Extract the (x, y) coordinate from the center of the cell holding the provided text.  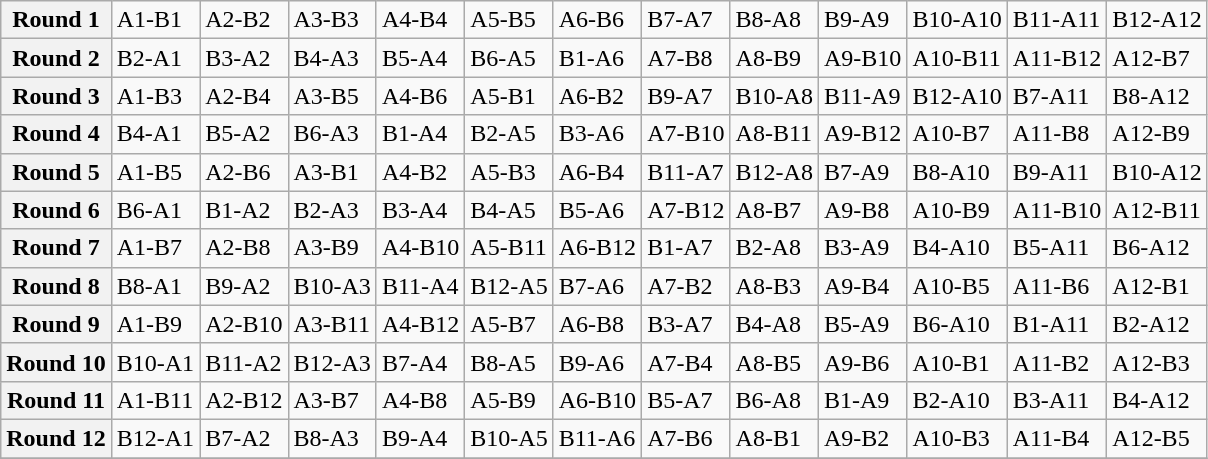
B10-A3 (332, 286)
A9-B4 (862, 286)
A7-B12 (686, 210)
A4-B10 (420, 248)
B5-A6 (597, 210)
B12-A8 (774, 172)
A8-B1 (774, 438)
A4-B12 (420, 324)
A2-B4 (244, 96)
B6-A1 (155, 210)
Round 4 (56, 134)
Round 11 (56, 400)
B12-A1 (155, 438)
B6-A3 (332, 134)
B6-A12 (1157, 248)
A2-B6 (244, 172)
B8-A12 (1157, 96)
A5-B11 (509, 248)
A11-B8 (1057, 134)
A1-B11 (155, 400)
B1-A9 (862, 400)
B11-A7 (686, 172)
B12-A3 (332, 362)
B5-A2 (244, 134)
Round 10 (56, 362)
B5-A4 (420, 58)
A7-B6 (686, 438)
A3-B1 (332, 172)
B8-A5 (509, 362)
B4-A8 (774, 324)
A12-B1 (1157, 286)
B7-A2 (244, 438)
B8-A8 (774, 20)
A5-B9 (509, 400)
A11-B6 (1057, 286)
B1-A2 (244, 210)
A8-B11 (774, 134)
A6-B2 (597, 96)
A3-B11 (332, 324)
B1-A4 (420, 134)
A12-B3 (1157, 362)
A12-B11 (1157, 210)
B2-A1 (155, 58)
B10-A10 (957, 20)
A11-B4 (1057, 438)
B1-A11 (1057, 324)
B8-A1 (155, 286)
A2-B12 (244, 400)
A5-B1 (509, 96)
B11-A6 (597, 438)
A7-B2 (686, 286)
A2-B2 (244, 20)
B3-A11 (1057, 400)
B5-A7 (686, 400)
B6-A10 (957, 324)
A6-B4 (597, 172)
Round 2 (56, 58)
B3-A2 (244, 58)
B1-A6 (597, 58)
B2-A8 (774, 248)
A1-B7 (155, 248)
Round 1 (56, 20)
B9-A9 (862, 20)
B7-A4 (420, 362)
B8-A10 (957, 172)
B3-A4 (420, 210)
B2-A5 (509, 134)
A11-B12 (1057, 58)
B9-A4 (420, 438)
B12-A12 (1157, 20)
Round 5 (56, 172)
A6-B12 (597, 248)
B9-A7 (686, 96)
B10-A5 (509, 438)
B11-A11 (1057, 20)
A12-B7 (1157, 58)
B5-A9 (862, 324)
A1-B9 (155, 324)
A9-B2 (862, 438)
A12-B5 (1157, 438)
A2-B8 (244, 248)
B6-A8 (774, 400)
B3-A9 (862, 248)
B4-A5 (509, 210)
A12-B9 (1157, 134)
B6-A5 (509, 58)
A7-B10 (686, 134)
B12-A5 (509, 286)
B7-A6 (597, 286)
B8-A3 (332, 438)
B10-A8 (774, 96)
B10-A1 (155, 362)
A1-B3 (155, 96)
A8-B5 (774, 362)
A3-B5 (332, 96)
Round 9 (56, 324)
A9-B12 (862, 134)
B7-A11 (1057, 96)
A8-B3 (774, 286)
A5-B3 (509, 172)
A5-B7 (509, 324)
B5-A11 (1057, 248)
B11-A4 (420, 286)
A9-B10 (862, 58)
A3-B7 (332, 400)
B2-A12 (1157, 324)
B3-A6 (597, 134)
Round 7 (56, 248)
B4-A12 (1157, 400)
A10-B1 (957, 362)
A10-B5 (957, 286)
B2-A10 (957, 400)
A11-B10 (1057, 210)
B1-A7 (686, 248)
B2-A3 (332, 210)
B10-A12 (1157, 172)
B9-A11 (1057, 172)
A8-B9 (774, 58)
A9-B8 (862, 210)
A2-B10 (244, 324)
A4-B4 (420, 20)
B7-A9 (862, 172)
Round 12 (56, 438)
B4-A10 (957, 248)
A3-B3 (332, 20)
Round 8 (56, 286)
A10-B3 (957, 438)
A10-B7 (957, 134)
A6-B6 (597, 20)
Round 3 (56, 96)
A7-B4 (686, 362)
A4-B2 (420, 172)
B3-A7 (686, 324)
B9-A6 (597, 362)
A6-B10 (597, 400)
A10-B11 (957, 58)
A4-B6 (420, 96)
A7-B8 (686, 58)
A5-B5 (509, 20)
B4-A1 (155, 134)
A9-B6 (862, 362)
A3-B9 (332, 248)
A10-B9 (957, 210)
B11-A9 (862, 96)
B4-A3 (332, 58)
A11-B2 (1057, 362)
B12-A10 (957, 96)
A1-B1 (155, 20)
B9-A2 (244, 286)
A4-B8 (420, 400)
A1-B5 (155, 172)
A8-B7 (774, 210)
A6-B8 (597, 324)
B7-A7 (686, 20)
B11-A2 (244, 362)
Round 6 (56, 210)
